For the text-containing cell, return its midpoint in [X, Y] coordinate format. 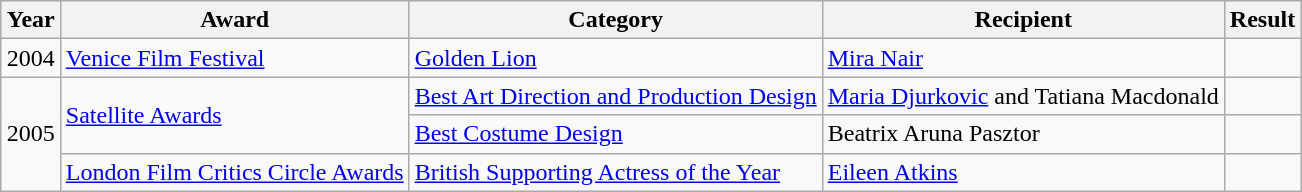
Year [30, 20]
London Film Critics Circle Awards [234, 172]
Golden Lion [616, 58]
Maria Djurkovic and Tatiana Macdonald [1023, 96]
Best Art Direction and Production Design [616, 96]
Venice Film Festival [234, 58]
Beatrix Aruna Pasztor [1023, 134]
Eileen Atkins [1023, 172]
Result [1262, 20]
2004 [30, 58]
2005 [30, 134]
Mira Nair [1023, 58]
Award [234, 20]
Category [616, 20]
British Supporting Actress of the Year [616, 172]
Satellite Awards [234, 115]
Recipient [1023, 20]
Best Costume Design [616, 134]
